For the text-containing cell, return its midpoint in [X, Y] coordinate format. 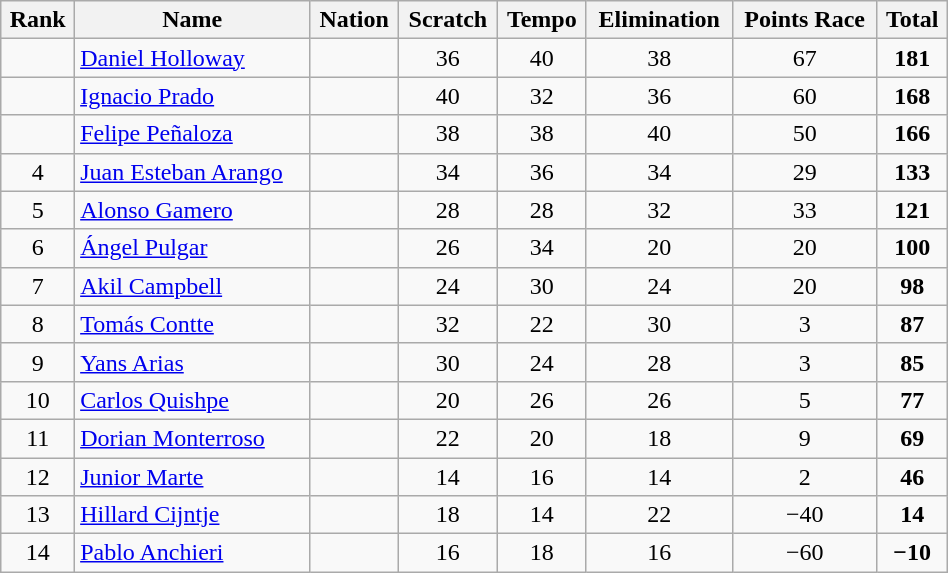
Tempo [542, 20]
7 [38, 286]
−60 [804, 553]
133 [912, 172]
Points Race [804, 20]
Ignacio Prado [192, 96]
Ángel Pulgar [192, 248]
85 [912, 362]
Tomás Contte [192, 324]
46 [912, 477]
Name [192, 20]
100 [912, 248]
33 [804, 210]
2 [804, 477]
67 [804, 58]
69 [912, 438]
Juan Esteban Arango [192, 172]
−10 [912, 553]
Daniel Holloway [192, 58]
121 [912, 210]
Dorian Monterroso [192, 438]
Rank [38, 20]
12 [38, 477]
77 [912, 400]
Akil Campbell [192, 286]
13 [38, 515]
Junior Marte [192, 477]
Alonso Gamero [192, 210]
Elimination [659, 20]
6 [38, 248]
Carlos Quishpe [192, 400]
−40 [804, 515]
Pablo Anchieri [192, 553]
11 [38, 438]
Total [912, 20]
4 [38, 172]
87 [912, 324]
60 [804, 96]
8 [38, 324]
181 [912, 58]
Hillard Cijntje [192, 515]
29 [804, 172]
Felipe Peñaloza [192, 134]
50 [804, 134]
98 [912, 286]
10 [38, 400]
166 [912, 134]
Nation [354, 20]
Yans Arias [192, 362]
168 [912, 96]
Scratch [448, 20]
